Search for the cell housing the specified text and yield its [x, y] center coordinate. 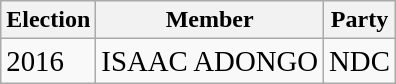
Member [210, 20]
2016 [48, 61]
Election [48, 20]
NDC [360, 61]
ISAAC ADONGO [210, 61]
Party [360, 20]
